Search for the cell housing the specified text and yield its [X, Y] center coordinate. 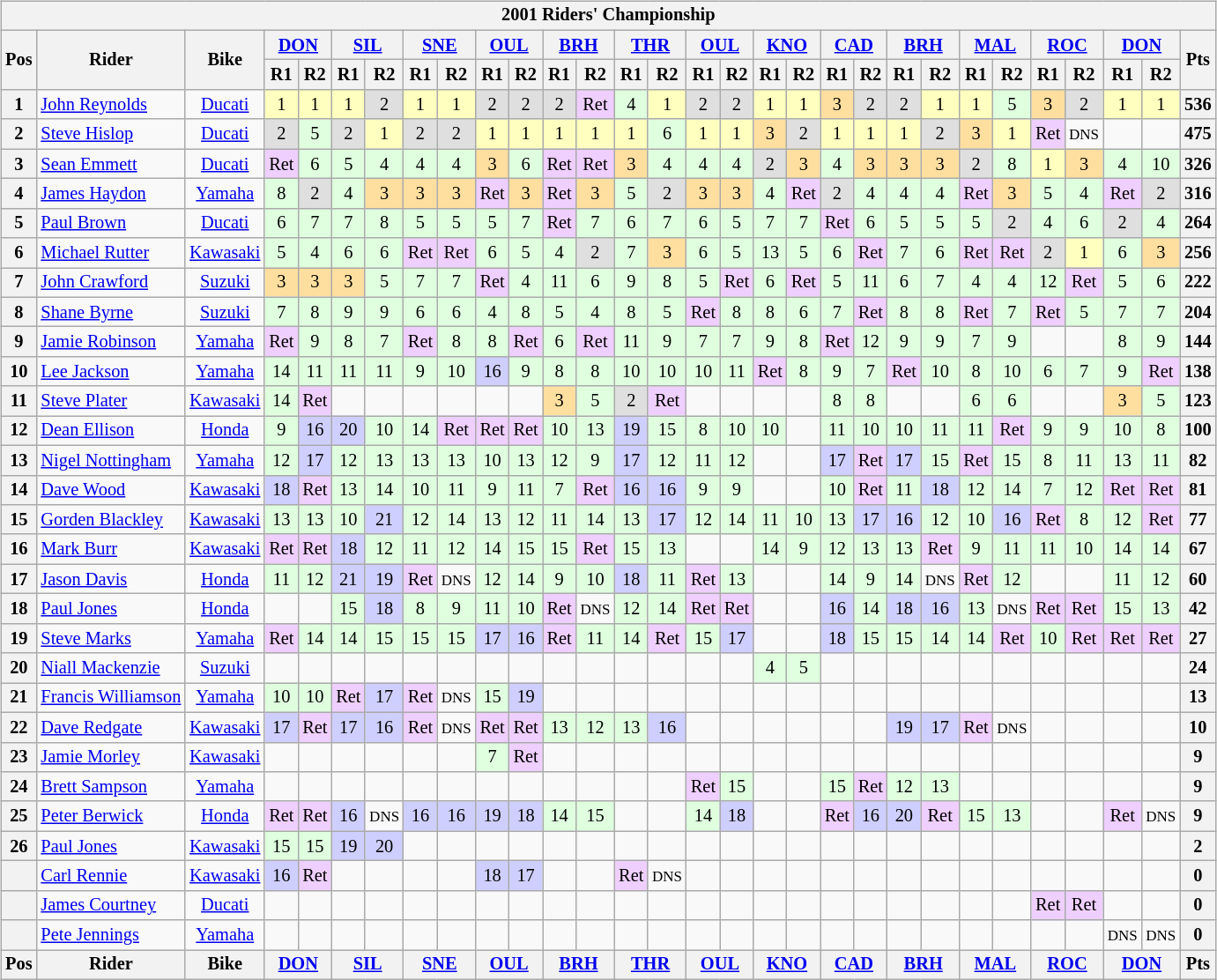
256 [1198, 253]
475 [1198, 134]
Dean Ellison [111, 431]
Pete Jennings [111, 935]
60 [1198, 579]
James Courtney [111, 905]
138 [1198, 372]
Francis Williamson [111, 698]
Brett Sampson [111, 787]
Sean Emmett [111, 164]
Gorden Blackley [111, 520]
536 [1198, 105]
Dave Redgate [111, 727]
Paul Brown [111, 223]
Jamie Morley [111, 757]
Lee Jackson [111, 372]
John Crawford [111, 283]
22 [19, 727]
Steve Plater [111, 401]
Nigel Nottingham [111, 460]
Jason Davis [111, 579]
2001 Riders' Championship [608, 16]
25 [19, 816]
Dave Wood [111, 490]
26 [19, 846]
42 [1198, 609]
Jamie Robinson [111, 342]
Michael Rutter [111, 253]
264 [1198, 223]
144 [1198, 342]
67 [1198, 549]
326 [1198, 164]
23 [19, 757]
204 [1198, 312]
Steve Marks [111, 638]
123 [1198, 401]
222 [1198, 283]
Carl Rennie [111, 876]
100 [1198, 431]
27 [1198, 638]
Peter Berwick [111, 816]
James Haydon [111, 194]
316 [1198, 194]
Niall Mackenzie [111, 668]
77 [1198, 520]
81 [1198, 490]
John Reynolds [111, 105]
Steve Hislop [111, 134]
Mark Burr [111, 549]
82 [1198, 460]
Shane Byrne [111, 312]
